From the cell containing the given text, extract its center point as (X, Y) coordinate. 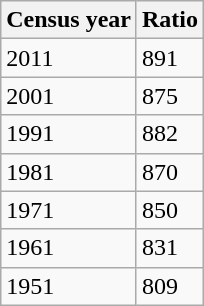
850 (170, 210)
2001 (69, 96)
882 (170, 134)
1971 (69, 210)
891 (170, 58)
809 (170, 286)
875 (170, 96)
1981 (69, 172)
831 (170, 248)
Ratio (170, 20)
1961 (69, 248)
2011 (69, 58)
1991 (69, 134)
1951 (69, 286)
Census year (69, 20)
870 (170, 172)
